For the text-containing cell, return its midpoint in (x, y) coordinate format. 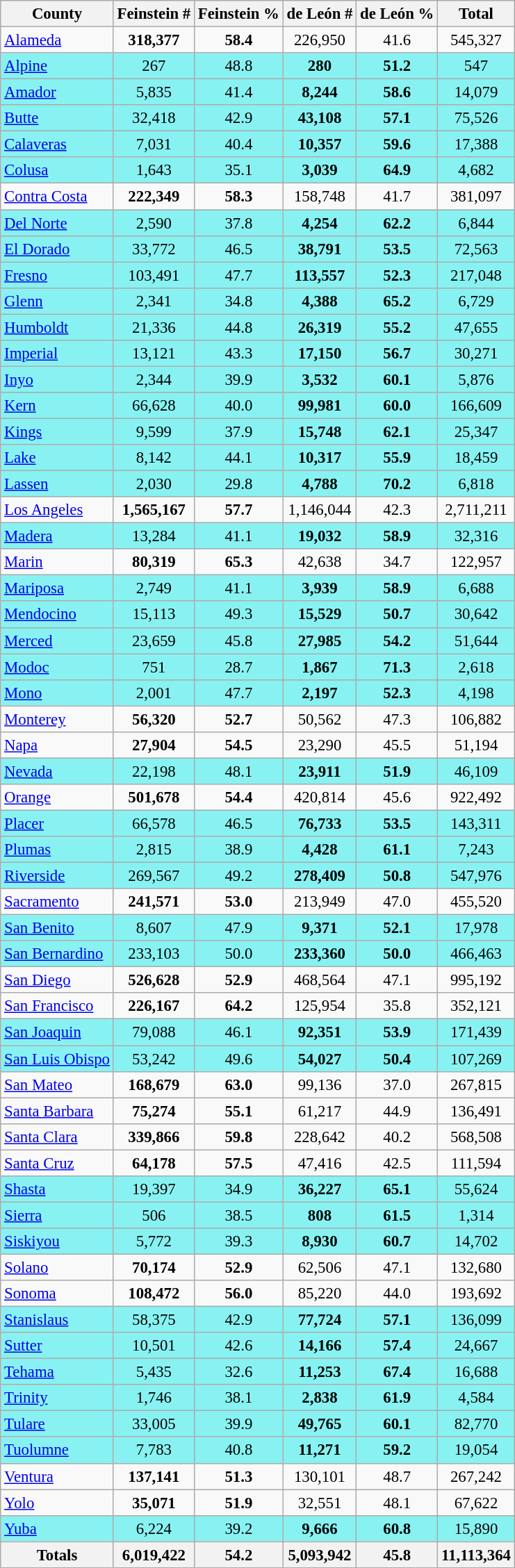
17,150 (320, 354)
61.1 (398, 850)
Fresno (57, 275)
47.0 (398, 902)
64,178 (154, 1163)
de León # (320, 14)
Yolo (57, 1503)
55,624 (477, 1189)
Mendocino (57, 615)
56.7 (398, 354)
466,463 (477, 954)
2,618 (477, 667)
36,227 (320, 1189)
6,688 (477, 588)
Siskiyou (57, 1241)
66,578 (154, 823)
75,526 (477, 118)
38.5 (239, 1215)
San Luis Obispo (57, 1059)
Mono (57, 693)
233,360 (320, 954)
15,748 (320, 431)
65.1 (398, 1189)
57.7 (239, 510)
108,472 (154, 1294)
46.1 (239, 1032)
14,166 (320, 1346)
506 (154, 1215)
751 (154, 667)
49.2 (239, 876)
2,341 (154, 301)
267,815 (477, 1084)
99,981 (320, 406)
57.4 (398, 1346)
56.0 (239, 1294)
Kern (57, 406)
60.0 (398, 406)
10,357 (320, 145)
6,818 (477, 484)
Feinstein # (154, 14)
San Diego (57, 980)
32,418 (154, 118)
Total (477, 14)
80,319 (154, 562)
27,904 (154, 745)
Alameda (57, 40)
166,609 (477, 406)
Humboldt (57, 327)
222,349 (154, 197)
122,957 (477, 562)
14,079 (477, 92)
136,099 (477, 1320)
1,146,044 (320, 510)
1,314 (477, 1215)
51,644 (477, 641)
39.2 (239, 1528)
51.3 (239, 1476)
23,659 (154, 641)
71.3 (398, 667)
Santa Barbara (57, 1111)
19,054 (477, 1451)
468,564 (320, 980)
Totals (57, 1555)
San Mateo (57, 1084)
6,729 (477, 301)
808 (320, 1215)
30,271 (477, 354)
Del Norte (57, 223)
2,030 (154, 484)
Lake (57, 458)
45.5 (398, 745)
57.5 (239, 1163)
Alpine (57, 66)
3,039 (320, 170)
Plumas (57, 850)
136,491 (477, 1111)
23,911 (320, 771)
41.6 (398, 40)
46,109 (477, 771)
Riverside (57, 876)
158,748 (320, 197)
38.9 (239, 850)
526,628 (154, 980)
64.9 (398, 170)
19,397 (154, 1189)
Marin (57, 562)
381,097 (477, 197)
64.2 (239, 1007)
Mariposa (57, 588)
547 (477, 66)
54.4 (239, 798)
217,048 (477, 275)
143,311 (477, 823)
228,642 (320, 1137)
San Francisco (57, 1007)
Lassen (57, 484)
Colusa (57, 170)
Calaveras (57, 145)
San Joaquin (57, 1032)
60.7 (398, 1241)
40.4 (239, 145)
55.1 (239, 1111)
3,532 (320, 379)
County (57, 14)
51,194 (477, 745)
44.9 (398, 1111)
60.8 (398, 1528)
63.0 (239, 1084)
226,167 (154, 1007)
61,217 (320, 1111)
47,655 (477, 327)
23,290 (320, 745)
Ventura (57, 1476)
53,242 (154, 1059)
Sonoma (57, 1294)
30,642 (477, 615)
Tuolumne (57, 1451)
10,317 (320, 458)
Monterey (57, 719)
2,815 (154, 850)
50,562 (320, 719)
Orange (57, 798)
35,071 (154, 1503)
11,113,364 (477, 1555)
125,954 (320, 1007)
38.1 (239, 1398)
339,866 (154, 1137)
48.8 (239, 66)
17,978 (477, 928)
11,253 (320, 1372)
5,876 (477, 379)
34.9 (239, 1189)
49.6 (239, 1059)
99,136 (320, 1084)
241,571 (154, 902)
59.6 (398, 145)
50.7 (398, 615)
28.7 (239, 667)
58.4 (239, 40)
37.8 (239, 223)
137,141 (154, 1476)
Santa Clara (57, 1137)
35.8 (398, 1007)
de León % (398, 14)
41.4 (239, 92)
65.2 (398, 301)
Sutter (57, 1346)
6,224 (154, 1528)
269,567 (154, 876)
62,506 (320, 1267)
4,682 (477, 170)
66,628 (154, 406)
2,001 (154, 693)
171,439 (477, 1032)
53.0 (239, 902)
47,416 (320, 1163)
29.8 (239, 484)
San Benito (57, 928)
44.8 (239, 327)
Los Angeles (57, 510)
50.4 (398, 1059)
1,867 (320, 667)
501,678 (154, 798)
21,336 (154, 327)
67,622 (477, 1503)
34.8 (239, 301)
47.3 (398, 719)
5,093,942 (320, 1555)
Placer (57, 823)
40.2 (398, 1137)
Trinity (57, 1398)
132,680 (477, 1267)
420,814 (320, 798)
8,607 (154, 928)
47.9 (239, 928)
42.3 (398, 510)
6,019,422 (154, 1555)
Modoc (57, 667)
44.0 (398, 1294)
9,599 (154, 431)
Madera (57, 536)
24,667 (477, 1346)
72,563 (477, 249)
El Dorado (57, 249)
26,319 (320, 327)
53.9 (398, 1032)
59.2 (398, 1451)
59.8 (239, 1137)
92,351 (320, 1032)
4,198 (477, 693)
85,220 (320, 1294)
11,271 (320, 1451)
62.2 (398, 223)
995,192 (477, 980)
58.6 (398, 92)
48.7 (398, 1476)
Solano (57, 1267)
Merced (57, 641)
67.4 (398, 1372)
547,976 (477, 876)
6,844 (477, 223)
32.6 (239, 1372)
51.2 (398, 66)
2,197 (320, 693)
Tulare (57, 1424)
44.1 (239, 458)
2,590 (154, 223)
19,032 (320, 536)
27,985 (320, 641)
352,121 (477, 1007)
San Bernardino (57, 954)
168,679 (154, 1084)
33,772 (154, 249)
Yuba (57, 1528)
113,557 (320, 275)
25,347 (477, 431)
15,890 (477, 1528)
111,594 (477, 1163)
107,269 (477, 1059)
15,529 (320, 615)
70.2 (398, 484)
455,520 (477, 902)
Imperial (57, 354)
280 (320, 66)
1,746 (154, 1398)
922,492 (477, 798)
61.5 (398, 1215)
130,101 (320, 1476)
35.1 (239, 170)
61.9 (398, 1398)
43,108 (320, 118)
8,244 (320, 92)
5,835 (154, 92)
226,950 (320, 40)
Glenn (57, 301)
54,027 (320, 1059)
42,638 (320, 562)
7,031 (154, 145)
2,838 (320, 1398)
40.8 (239, 1451)
58.3 (239, 197)
22,198 (154, 771)
106,882 (477, 719)
Santa Cruz (57, 1163)
58,375 (154, 1320)
34.7 (398, 562)
193,692 (477, 1294)
Butte (57, 118)
Napa (57, 745)
213,949 (320, 902)
62.1 (398, 431)
278,409 (320, 876)
14,702 (477, 1241)
9,666 (320, 1528)
2,711,211 (477, 510)
38,791 (320, 249)
49.3 (239, 615)
37.9 (239, 431)
1,565,167 (154, 510)
545,327 (477, 40)
79,088 (154, 1032)
32,551 (320, 1503)
40.0 (239, 406)
50.8 (398, 876)
82,770 (477, 1424)
77,724 (320, 1320)
42.5 (398, 1163)
4,254 (320, 223)
55.9 (398, 458)
5,772 (154, 1241)
54.5 (239, 745)
Sierra (57, 1215)
70,174 (154, 1267)
49,765 (320, 1424)
8,142 (154, 458)
7,243 (477, 850)
568,508 (477, 1137)
39.3 (239, 1241)
16,688 (477, 1372)
5,435 (154, 1372)
18,459 (477, 458)
37.0 (398, 1084)
76,733 (320, 823)
Shasta (57, 1189)
Feinstein % (239, 14)
Contra Costa (57, 197)
267 (154, 66)
4,428 (320, 850)
233,103 (154, 954)
10,501 (154, 1346)
17,388 (477, 145)
Inyo (57, 379)
15,113 (154, 615)
52.7 (239, 719)
13,284 (154, 536)
1,643 (154, 170)
Sacramento (57, 902)
267,242 (477, 1476)
4,788 (320, 484)
103,491 (154, 275)
2,749 (154, 588)
41.7 (398, 197)
Nevada (57, 771)
318,377 (154, 40)
45.6 (398, 798)
Amador (57, 92)
75,274 (154, 1111)
55.2 (398, 327)
4,584 (477, 1398)
43.3 (239, 354)
Kings (57, 431)
13,121 (154, 354)
56,320 (154, 719)
9,371 (320, 928)
8,930 (320, 1241)
65.3 (239, 562)
7,783 (154, 1451)
33,005 (154, 1424)
2,344 (154, 379)
Stanislaus (57, 1320)
3,939 (320, 588)
42.6 (239, 1346)
32,316 (477, 536)
4,388 (320, 301)
52.1 (398, 928)
Tehama (57, 1372)
